Provide the (x, y) coordinate of the cell's center where the given text is located.  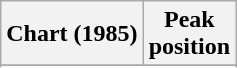
Chart (1985) (72, 34)
Peak position (189, 34)
